Capture the cell that displays the provided text and extract its [x, y] central coordinate. 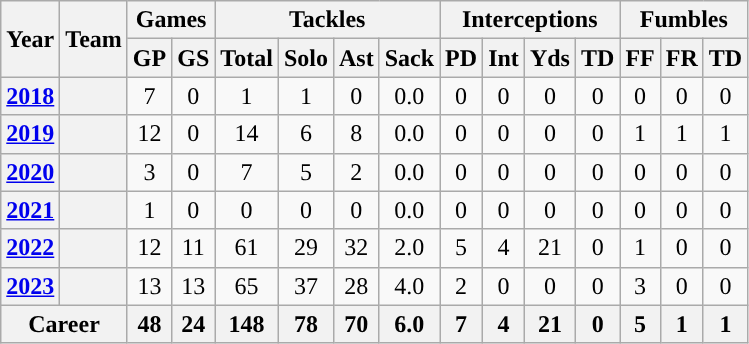
70 [356, 324]
Sack [409, 58]
24 [194, 324]
GP [149, 58]
2021 [30, 210]
78 [306, 324]
29 [306, 248]
4.0 [409, 286]
Solo [306, 58]
48 [149, 324]
6 [306, 134]
2022 [30, 248]
2.0 [409, 248]
28 [356, 286]
Tackles [328, 20]
2019 [30, 134]
Team [94, 39]
148 [247, 324]
2020 [30, 172]
Fumbles [684, 20]
37 [306, 286]
2018 [30, 96]
Ast [356, 58]
2023 [30, 286]
FR [682, 58]
14 [247, 134]
FF [640, 58]
65 [247, 286]
Int [504, 58]
61 [247, 248]
Career [64, 324]
GS [194, 58]
PD [462, 58]
Year [30, 39]
Total [247, 58]
32 [356, 248]
11 [194, 248]
8 [356, 134]
Interceptions [530, 20]
6.0 [409, 324]
Games [170, 20]
Yds [550, 58]
